Output the [x, y] coordinate of the center of the cell containing the given text.  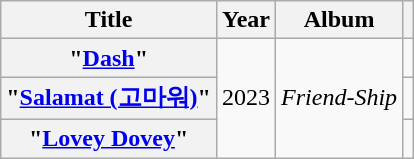
"Lovey Dovey" [109, 138]
Year [246, 20]
"Salamat (고마워)" [109, 98]
Friend-Ship [340, 98]
2023 [246, 98]
"Dash" [109, 58]
Album [340, 20]
Title [109, 20]
